Search for the cell housing the specified text and yield its [x, y] center coordinate. 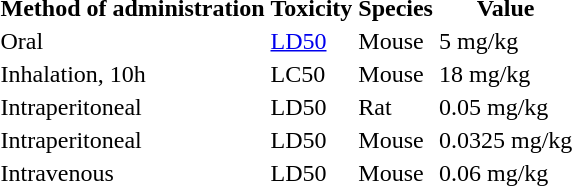
LC50 [312, 74]
Rat [396, 107]
